Output the (x, y) coordinate of the center of the cell containing the given text.  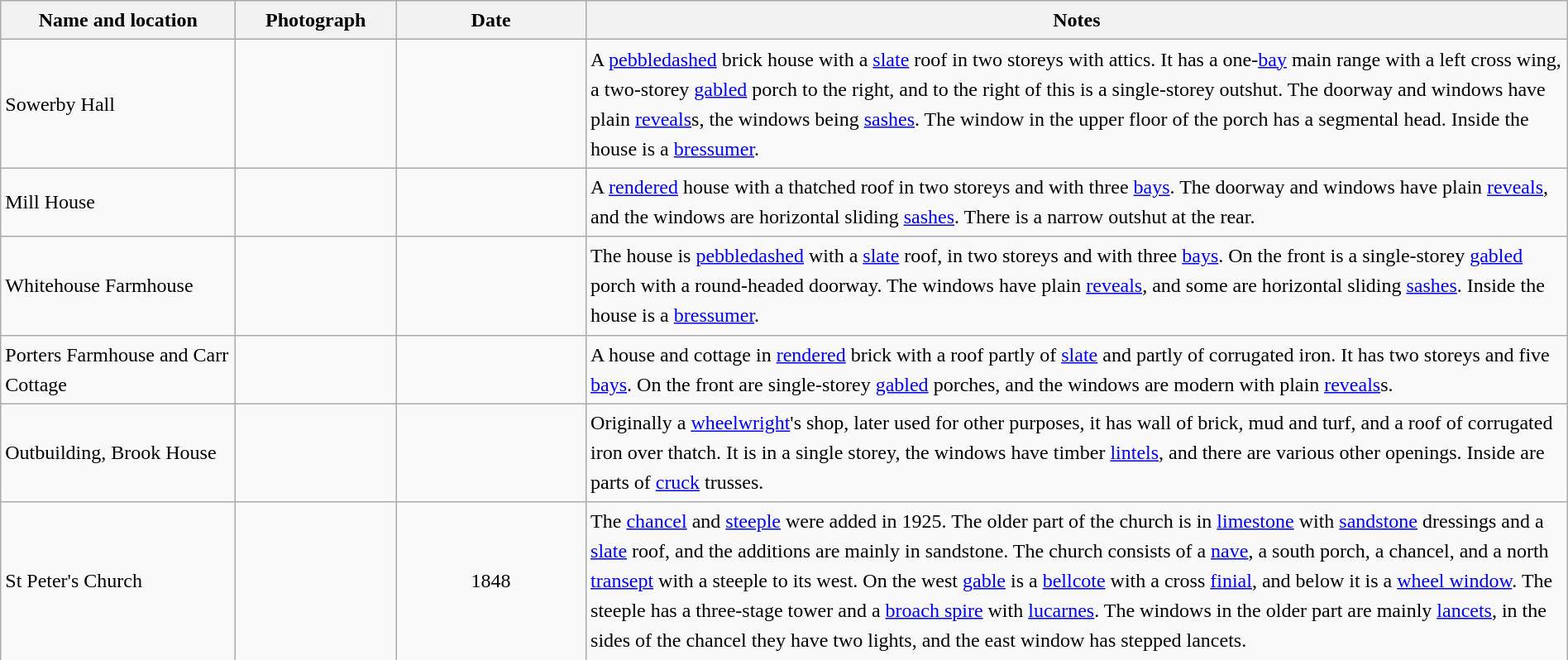
Porters Farmhouse and Carr Cottage (118, 369)
1848 (491, 581)
Mill House (118, 202)
St Peter's Church (118, 581)
Name and location (118, 20)
Notes (1077, 20)
Outbuilding, Brook House (118, 453)
Date (491, 20)
Sowerby Hall (118, 104)
Photograph (316, 20)
Whitehouse Farmhouse (118, 286)
